Output the (x, y) coordinate of the center of the cell containing the given text.  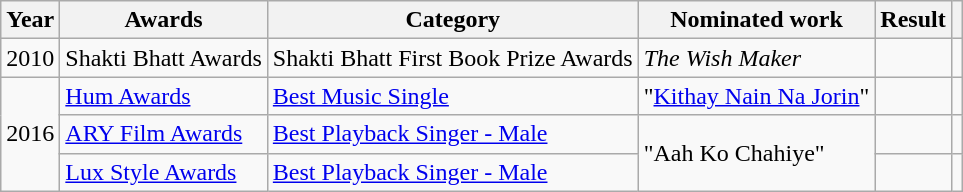
Shakti Bhatt First Book Prize Awards (452, 58)
Year (30, 20)
"Kithay Nain Na Jorin" (756, 96)
Nominated work (756, 20)
"Aah Ko Chahiye" (756, 153)
Awards (164, 20)
2010 (30, 58)
Shakti Bhatt Awards (164, 58)
Hum Awards (164, 96)
Result (913, 20)
ARY Film Awards (164, 134)
Best Music Single (452, 96)
Category (452, 20)
2016 (30, 134)
The Wish Maker (756, 58)
Lux Style Awards (164, 172)
